Capture the cell that displays the provided text and extract its (x, y) central coordinate. 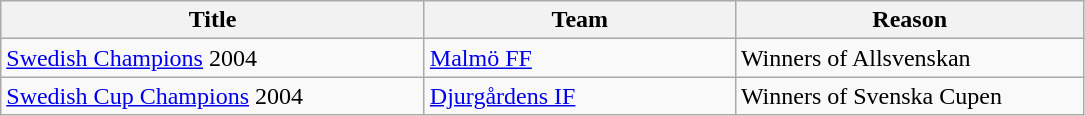
Winners of Allsvenskan (910, 58)
Team (580, 20)
Swedish Cup Champions 2004 (213, 96)
Title (213, 20)
Swedish Champions 2004 (213, 58)
Winners of Svenska Cupen (910, 96)
Reason (910, 20)
Malmö FF (580, 58)
Djurgårdens IF (580, 96)
